Scan for the cell matching the given text and deliver its [x, y] coordinate at center. 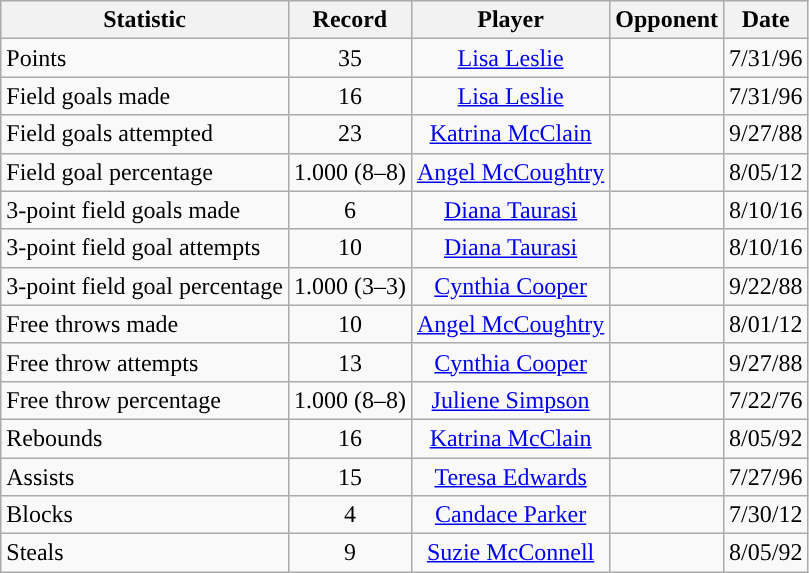
35 [350, 58]
Rebounds [145, 438]
8/01/12 [766, 324]
Teresa Edwards [510, 477]
15 [350, 477]
7/22/76 [766, 400]
Date [766, 20]
13 [350, 362]
3-point field goal percentage [145, 286]
4 [350, 515]
7/30/12 [766, 515]
8/05/12 [766, 172]
Candace Parker [510, 515]
Player [510, 20]
Juliene Simpson [510, 400]
Suzie McConnell [510, 553]
7/27/96 [766, 477]
3-point field goal attempts [145, 248]
Free throws made [145, 324]
9/22/88 [766, 286]
Field goal percentage [145, 172]
1.000 (3–3) [350, 286]
23 [350, 134]
6 [350, 210]
Free throw attempts [145, 362]
Blocks [145, 515]
9 [350, 553]
Record [350, 20]
Free throw percentage [145, 400]
Assists [145, 477]
Field goals attempted [145, 134]
Opponent [667, 20]
3-point field goals made [145, 210]
Steals [145, 553]
Points [145, 58]
Field goals made [145, 96]
Statistic [145, 20]
